Pinpoint the cell where the given text exists, returning its (X, Y) midpoint coordinate. 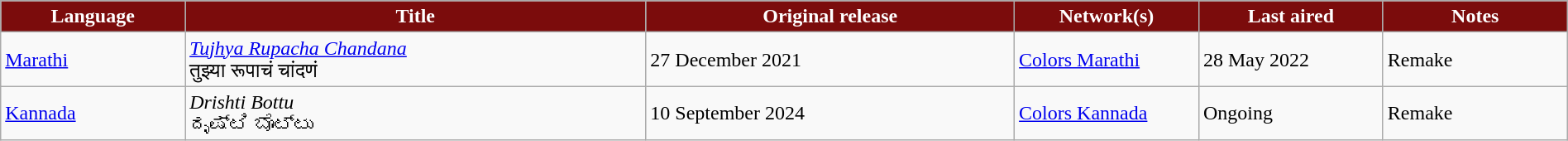
Original release (830, 17)
Title (415, 17)
10 September 2024 (830, 113)
Colors Kannada (1107, 113)
Colors Marathi (1107, 60)
Last aired (1290, 17)
28 May 2022 (1290, 60)
Kannada (93, 113)
27 December 2021 (830, 60)
Drishti Bottu ದೃಷ್ಟಿ ಬೊಟ್ಟು (415, 113)
Network(s) (1107, 17)
Language (93, 17)
Marathi (93, 60)
Notes (1475, 17)
Tujhya Rupacha Chandana तुझ्या रूपाचं चांदणं (415, 60)
Ongoing (1290, 113)
